Provide the (x, y) coordinate of the cell's center where the given text is located.  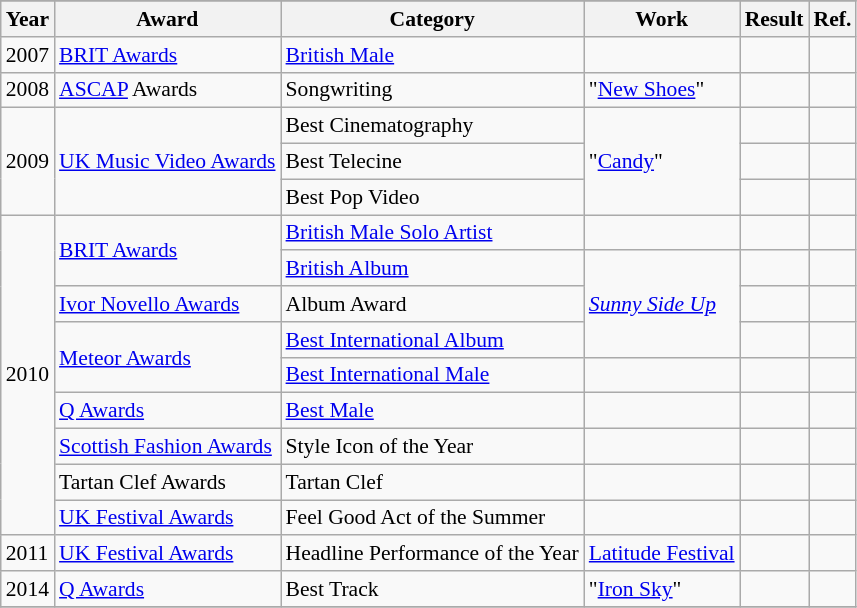
Meteor Awards (167, 358)
Best International Album (432, 340)
Latitude Festival (662, 554)
Best Male (432, 411)
Best International Male (432, 375)
Ivor Novello Awards (167, 304)
Award (167, 19)
"Candy" (662, 162)
Tartan Clef (432, 482)
Year (28, 19)
British Album (432, 269)
Category (432, 19)
Scottish Fashion Awards (167, 447)
2008 (28, 90)
2009 (28, 162)
Songwriting (432, 90)
ASCAP Awards (167, 90)
Best Telecine (432, 162)
Style Icon of the Year (432, 447)
Tartan Clef Awards (167, 482)
Best Pop Video (432, 197)
Album Award (432, 304)
2007 (28, 55)
Sunny Side Up (662, 304)
Best Cinematography (432, 126)
Work (662, 19)
2010 (28, 376)
Ref. (832, 19)
Best Track (432, 589)
2014 (28, 589)
UK Music Video Awards (167, 162)
British Male Solo Artist (432, 233)
"Iron Sky" (662, 589)
"New Shoes" (662, 90)
British Male (432, 55)
Result (774, 19)
Headline Performance of the Year (432, 554)
2011 (28, 554)
Feel Good Act of the Summer (432, 518)
